Extract the [x, y] coordinate from the center of the cell holding the provided text.  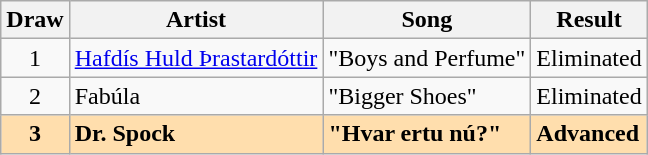
Artist [196, 20]
2 [35, 96]
Fabúla [196, 96]
Hafdís Huld Þrastardóttir [196, 58]
3 [35, 134]
"Hvar ertu nú?" [427, 134]
Result [589, 20]
1 [35, 58]
"Bigger Shoes" [427, 96]
Advanced [589, 134]
"Boys and Perfume" [427, 58]
Draw [35, 20]
Song [427, 20]
Dr. Spock [196, 134]
